Return [x, y] of the center of cell containing provided text 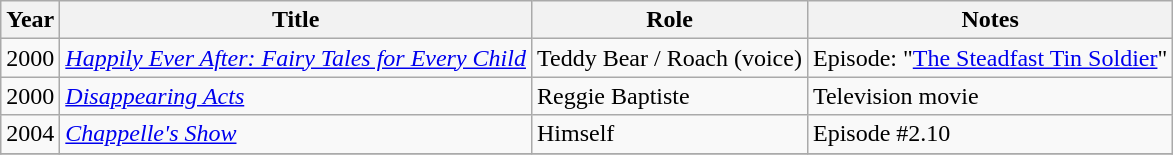
Role [669, 20]
Episode #2.10 [990, 134]
Teddy Bear / Roach (voice) [669, 58]
Year [30, 20]
Himself [669, 134]
Chappelle's Show [296, 134]
Reggie Baptiste [669, 96]
Disappearing Acts [296, 96]
Notes [990, 20]
Title [296, 20]
Television movie [990, 96]
Episode: "The Steadfast Tin Soldier" [990, 58]
2004 [30, 134]
Happily Ever After: Fairy Tales for Every Child [296, 58]
